Capture the cell that displays the provided text and extract its (X, Y) central coordinate. 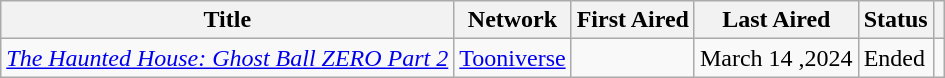
First Aired (632, 20)
March 14 ,2024 (776, 58)
Last Aired (776, 20)
Network (512, 20)
Tooniverse (512, 58)
Title (228, 20)
The Haunted House: Ghost Ball ZERO Part 2 (228, 58)
Ended (896, 58)
Status (896, 20)
